Output the (X, Y) coordinate of the center of the cell containing the given text.  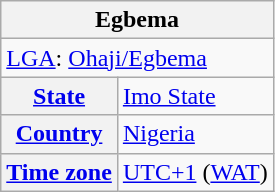
Time zone (60, 172)
Imo State (195, 96)
Country (60, 134)
LGA: Ohaji/Egbema (138, 58)
Nigeria (195, 134)
State (60, 96)
Egbema (138, 20)
UTC+1 (WAT) (195, 172)
